Scan for the cell matching the given text and deliver its [X, Y] coordinate at center. 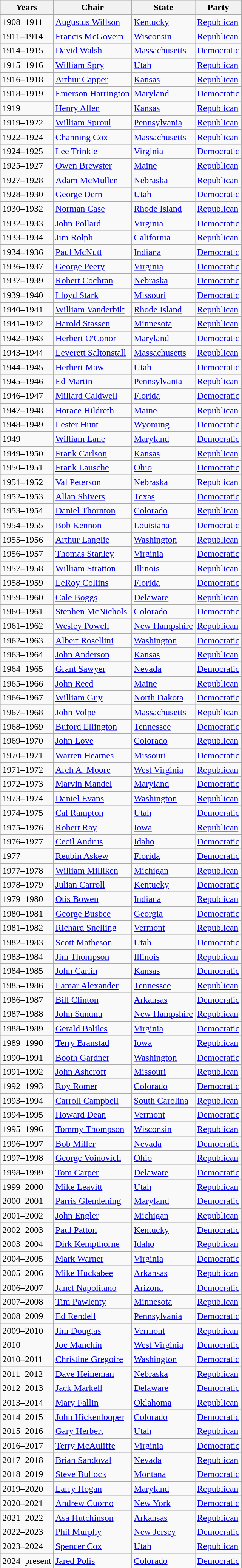
Bill Clinton [92, 1000]
1968–1969 [27, 727]
John Engler [92, 1215]
Robert Ray [92, 827]
1977–1978 [27, 870]
2004–2005 [27, 1259]
Robert Cochran [92, 281]
Lamar Alexander [92, 985]
Gary Herbert [92, 1431]
Arizona [163, 1287]
1932–1933 [27, 223]
North Dakota [163, 698]
Herbert O'Conor [92, 338]
1982–1983 [27, 942]
Francis McGovern [92, 36]
Tom Carper [92, 1172]
2023–2024 [27, 1546]
Jim Rolph [92, 238]
1937–1939 [27, 281]
Georgia [163, 914]
1988–1989 [27, 1028]
1995–1996 [27, 1129]
Cale Boggs [92, 597]
New Jersey [163, 1532]
1961–1962 [27, 626]
2019–2020 [27, 1489]
1966–1967 [27, 698]
John Ashcroft [92, 1072]
David Walsh [92, 51]
Phil Murphy [92, 1532]
2007–2008 [27, 1302]
State [163, 8]
Henry Allen [92, 108]
Roy Romer [92, 1086]
Janet Napolitano [92, 1287]
1922–1924 [27, 137]
Joe Manchin [92, 1345]
1952–1953 [27, 496]
2018–2019 [27, 1474]
Arch A. Moore [92, 770]
1955–1956 [27, 540]
Ed Rendell [92, 1316]
1983–1984 [27, 957]
Mike Huckabee [92, 1273]
Daniel Evans [92, 798]
Thomas Stanley [92, 554]
1945–1946 [27, 381]
Wyoming [163, 425]
William Vanderbilt [92, 309]
1934–1936 [27, 252]
Oklahoma [163, 1403]
Grant Sawyer [92, 669]
2000–2001 [27, 1201]
Val Peterson [92, 482]
Herbert Maw [92, 367]
2010 [27, 1345]
1943–1944 [27, 353]
Mike Leavitt [92, 1187]
Larry Hogan [92, 1489]
Paul Patton [92, 1230]
John Carlin [92, 971]
Adam McMullen [92, 180]
Mary Fallin [92, 1403]
Frank Lausche [92, 468]
1977 [27, 856]
1924–1925 [27, 151]
Cal Rampton [92, 813]
1984–1985 [27, 971]
Jim Douglas [92, 1330]
Lee Trinkle [92, 151]
1978–1979 [27, 885]
1940–1941 [27, 309]
Spencer Cox [92, 1546]
1964–1965 [27, 669]
1999–2000 [27, 1187]
Otis Bowen [92, 899]
1970–1971 [27, 755]
1994–1995 [27, 1115]
Buford Ellington [92, 727]
Montana [163, 1474]
1933–1934 [27, 238]
1991–1992 [27, 1072]
1916–1918 [27, 79]
Ed Martin [92, 381]
1939–1940 [27, 295]
1990–1991 [27, 1057]
Chair [92, 8]
Texas [163, 496]
Parris Glendening [92, 1201]
2021–2022 [27, 1517]
1908–1911 [27, 22]
1962–1963 [27, 640]
Horace Hildreth [92, 410]
Richard Snelling [92, 928]
Jack Markell [92, 1388]
1927–1928 [27, 180]
2009–2010 [27, 1330]
1919–1922 [27, 122]
2008–2009 [27, 1316]
1974–1975 [27, 813]
1914–1915 [27, 51]
1993–1994 [27, 1101]
1946–1947 [27, 396]
Allan Shivers [92, 496]
2003–2004 [27, 1244]
2016–2017 [27, 1446]
Norman Case [92, 209]
Lloyd Stark [92, 295]
1975–1976 [27, 827]
Millard Caldwell [92, 396]
Albert Rosellini [92, 640]
1965–1966 [27, 683]
John Reed [92, 683]
Howard Dean [92, 1115]
California [163, 238]
John Anderson [92, 655]
1919 [27, 108]
Terry McAuliffe [92, 1446]
1996–1997 [27, 1144]
1976–1977 [27, 841]
2002–2003 [27, 1230]
1987–1988 [27, 1014]
Emerson Harrington [92, 94]
John Love [92, 741]
Cecil Andrus [92, 841]
1960–1961 [27, 611]
Marvin Mandel [92, 784]
1958–1959 [27, 583]
1981–1982 [27, 928]
LeRoy Collins [92, 583]
1992–1993 [27, 1086]
Paul McNutt [92, 252]
2020–2021 [27, 1503]
1957–1958 [27, 568]
Party [218, 8]
William Lane [92, 439]
1950–1951 [27, 468]
South Carolina [163, 1101]
Lester Hunt [92, 425]
2006–2007 [27, 1287]
William Guy [92, 698]
Dave Heineman [92, 1374]
2001–2002 [27, 1215]
Owen Brewster [92, 165]
1985–1986 [27, 985]
1947–1948 [27, 410]
1948–1949 [27, 425]
2014–2015 [27, 1417]
1941–1942 [27, 324]
William Spry [92, 65]
2013–2014 [27, 1403]
Channing Cox [92, 137]
Asa Hutchinson [92, 1517]
Tim Pawlenty [92, 1302]
1918–1919 [27, 94]
Bob Miller [92, 1144]
1949–1950 [27, 453]
Julian Carroll [92, 885]
George Peery [92, 266]
1989–1990 [27, 1043]
Arthur Capper [92, 79]
1930–1932 [27, 209]
1972–1973 [27, 784]
1944–1945 [27, 367]
John Volpe [92, 712]
New York [163, 1503]
John Hickenlooper [92, 1417]
2011–2012 [27, 1374]
Andrew Cuomo [92, 1503]
John Pollard [92, 223]
1936–1937 [27, 266]
2024–present [27, 1561]
1959–1960 [27, 597]
Leverett Saltonstall [92, 353]
Daniel Thornton [92, 511]
2005–2006 [27, 1273]
William Sproul [92, 122]
1949 [27, 439]
Stephen McNichols [92, 611]
Steve Bullock [92, 1474]
Dirk Kempthorne [92, 1244]
Bob Kennon [92, 525]
1967–1968 [27, 712]
1942–1943 [27, 338]
1915–1916 [27, 65]
1973–1974 [27, 798]
Augustus Willson [92, 22]
Brian Sandoval [92, 1460]
George Voinovich [92, 1158]
1925–1927 [27, 165]
2022–2023 [27, 1532]
2017–2018 [27, 1460]
Christine Gregoire [92, 1359]
1951–1952 [27, 482]
1928–1930 [27, 195]
Years [27, 8]
1954–1955 [27, 525]
Frank Carlson [92, 453]
1953–1954 [27, 511]
Reubin Askew [92, 856]
2012–2013 [27, 1388]
1971–1972 [27, 770]
Warren Hearnes [92, 755]
Jared Polis [92, 1561]
Gerald Baliles [92, 1028]
William Milliken [92, 870]
Jim Thompson [92, 957]
1963–1964 [27, 655]
Harold Stassen [92, 324]
Mark Warner [92, 1259]
George Dern [92, 195]
1998–1999 [27, 1172]
1956–1957 [27, 554]
1997–1998 [27, 1158]
Booth Gardner [92, 1057]
Arthur Langlie [92, 540]
1911–1914 [27, 36]
2015–2016 [27, 1431]
1969–1970 [27, 741]
John Sununu [92, 1014]
Carroll Campbell [92, 1101]
1986–1987 [27, 1000]
Wesley Powell [92, 626]
William Stratton [92, 568]
1979–1980 [27, 899]
Terry Branstad [92, 1043]
2010–2011 [27, 1359]
Tommy Thompson [92, 1129]
Scott Matheson [92, 942]
1980–1981 [27, 914]
George Busbee [92, 914]
Louisiana [163, 525]
